From the cell containing the given text, extract its center point as (X, Y) coordinate. 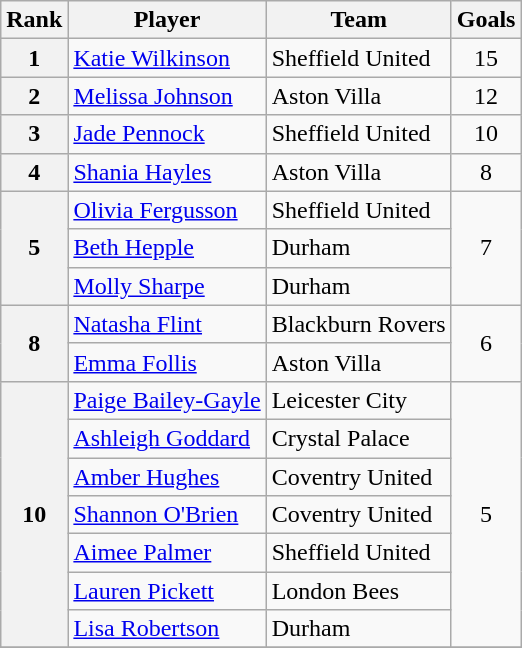
4 (34, 172)
Blackburn Rovers (358, 324)
1 (34, 58)
Crystal Palace (358, 438)
Lisa Robertson (167, 629)
Aimee Palmer (167, 553)
Paige Bailey-Gayle (167, 400)
Amber Hughes (167, 477)
Leicester City (358, 400)
12 (486, 96)
Jade Pennock (167, 134)
Katie Wilkinson (167, 58)
Melissa Johnson (167, 96)
Emma Follis (167, 362)
Team (358, 20)
7 (486, 248)
2 (34, 96)
Natasha Flint (167, 324)
Olivia Fergusson (167, 210)
London Bees (358, 591)
Molly Sharpe (167, 286)
Goals (486, 20)
Rank (34, 20)
6 (486, 343)
15 (486, 58)
3 (34, 134)
Ashleigh Goddard (167, 438)
Shannon O'Brien (167, 515)
Player (167, 20)
Shania Hayles (167, 172)
Beth Hepple (167, 248)
Lauren Pickett (167, 591)
